Scan for the cell matching the given text and deliver its (X, Y) coordinate at center. 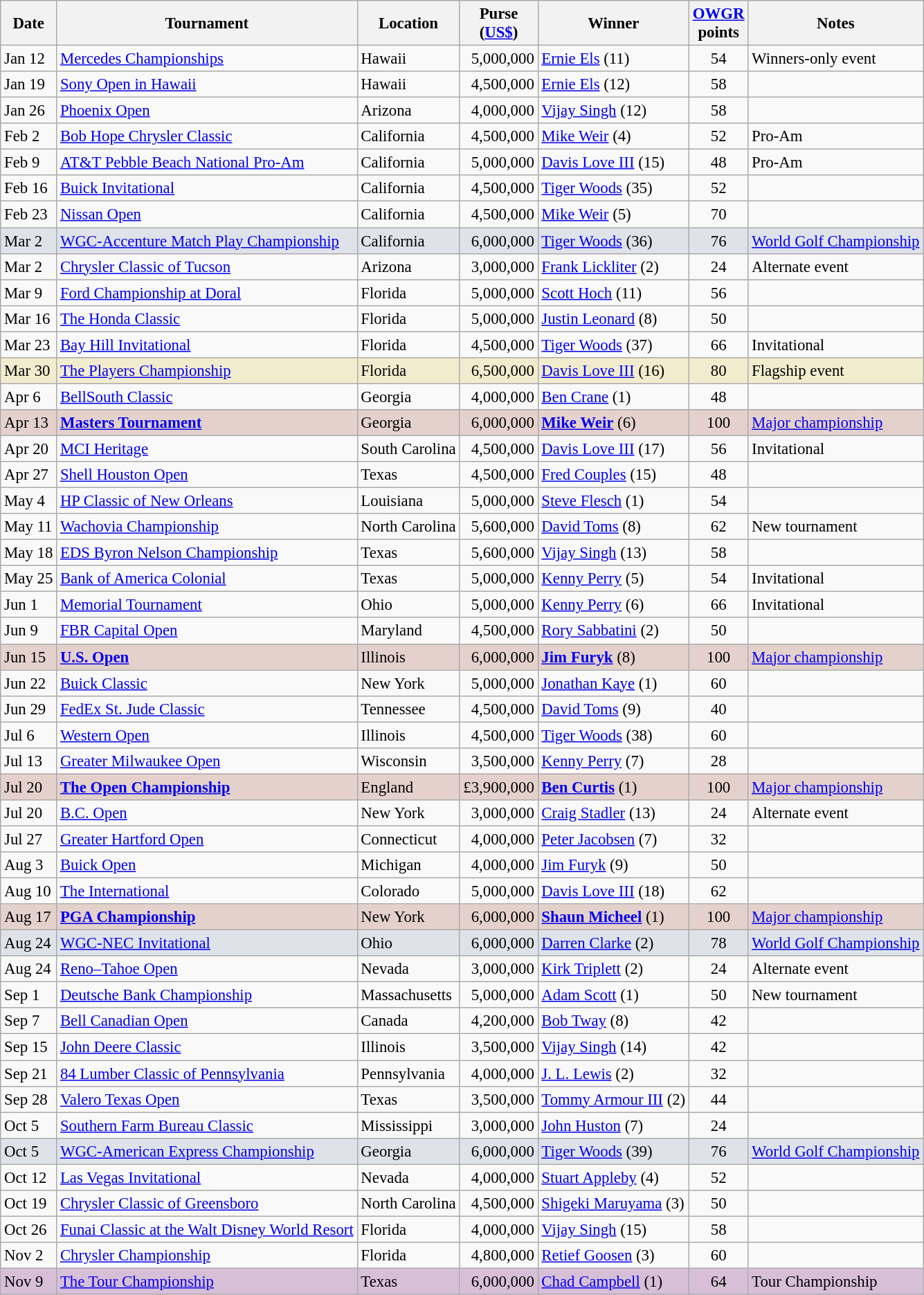
Jan 12 (29, 59)
Memorial Tournament (207, 605)
Mar 30 (29, 371)
Greater Milwaukee Open (207, 761)
Jul 13 (29, 761)
Davis Love III (15) (613, 163)
Apr 13 (29, 423)
Justin Leonard (8) (613, 318)
64 (718, 1281)
Oct 19 (29, 1204)
Davis Love III (16) (613, 371)
Connecticut (408, 839)
Tournament (207, 24)
Frank Lickliter (2) (613, 266)
Mississippi (408, 1125)
Jun 15 (29, 657)
Chrysler Championship (207, 1256)
Greater Hartford Open (207, 839)
Jun 29 (29, 709)
4,800,000 (498, 1256)
Wisconsin (408, 761)
Bob Tway (8) (613, 1021)
Jonathan Kaye (1) (613, 683)
70 (718, 215)
Mar 23 (29, 345)
Purse(US$) (498, 24)
The Players Championship (207, 371)
Jim Furyk (9) (613, 865)
Vijay Singh (12) (613, 111)
Chad Campbell (1) (613, 1281)
Deutsche Bank Championship (207, 995)
Tiger Woods (38) (613, 735)
80 (718, 371)
Ernie Els (12) (613, 84)
Western Open (207, 735)
David Toms (9) (613, 709)
Oct 12 (29, 1177)
Kenny Perry (5) (613, 579)
Tiger Woods (37) (613, 345)
Tiger Woods (39) (613, 1151)
Louisiana (408, 501)
4,200,000 (498, 1021)
Jul 6 (29, 735)
Colorado (408, 891)
Chrysler Classic of Greensboro (207, 1204)
Tiger Woods (35) (613, 189)
Funai Classic at the Walt Disney World Resort (207, 1229)
Notes (836, 24)
Feb 2 (29, 136)
The Tour Championship (207, 1281)
Darren Clarke (2) (613, 943)
Aug 17 (29, 917)
Vijay Singh (14) (613, 1047)
The Open Championship (207, 787)
Peter Jacobsen (7) (613, 839)
Bay Hill Invitational (207, 345)
Sep 21 (29, 1074)
Reno–Tahoe Open (207, 969)
Mar 16 (29, 318)
AT&T Pebble Beach National Pro-Am (207, 163)
Davis Love III (18) (613, 891)
Winners-only event (836, 59)
Location (408, 24)
England (408, 787)
Shigeki Maruyama (3) (613, 1204)
Jan 19 (29, 84)
Mar 9 (29, 293)
Stuart Appleby (4) (613, 1177)
May 11 (29, 527)
The Honda Classic (207, 318)
Sep 1 (29, 995)
Ford Championship at Doral (207, 293)
WGC-American Express Championship (207, 1151)
84 Lumber Classic of Pennsylvania (207, 1074)
Scott Hoch (11) (613, 293)
Fred Couples (15) (613, 475)
HP Classic of New Orleans (207, 501)
Las Vegas Invitational (207, 1177)
Chrysler Classic of Tucson (207, 266)
May 25 (29, 579)
78 (718, 943)
EDS Byron Nelson Championship (207, 553)
Jan 26 (29, 111)
Oct 26 (29, 1229)
WGC-NEC Invitational (207, 943)
WGC-Accenture Match Play Championship (207, 241)
Wachovia Championship (207, 527)
Flagship event (836, 371)
Jun 1 (29, 605)
44 (718, 1099)
FedEx St. Jude Classic (207, 709)
Tiger Woods (36) (613, 241)
Sep 15 (29, 1047)
Jul 27 (29, 839)
Sony Open in Hawaii (207, 84)
Rory Sabbatini (2) (613, 631)
South Carolina (408, 449)
May 4 (29, 501)
Kirk Triplett (2) (613, 969)
Maryland (408, 631)
PGA Championship (207, 917)
May 18 (29, 553)
Tour Championship (836, 1281)
Kenny Perry (7) (613, 761)
Buick Invitational (207, 189)
B.C. Open (207, 813)
Date (29, 24)
Retief Goosen (3) (613, 1256)
David Toms (8) (613, 527)
Feb 23 (29, 215)
Apr 6 (29, 397)
Sep 28 (29, 1099)
U.S. Open (207, 657)
Massachusetts (408, 995)
Sep 7 (29, 1021)
FBR Capital Open (207, 631)
The International (207, 891)
Aug 10 (29, 891)
John Huston (7) (613, 1125)
40 (718, 709)
Jim Furyk (8) (613, 657)
Aug 3 (29, 865)
Winner (613, 24)
Mercedes Championships (207, 59)
Southern Farm Bureau Classic (207, 1125)
£3,900,000 (498, 787)
Mike Weir (5) (613, 215)
Tennessee (408, 709)
Buick Classic (207, 683)
Phoenix Open (207, 111)
6,500,000 (498, 371)
28 (718, 761)
Pennsylvania (408, 1074)
Masters Tournament (207, 423)
Shaun Micheel (1) (613, 917)
Shell Houston Open (207, 475)
Ben Curtis (1) (613, 787)
OWGRpoints (718, 24)
Adam Scott (1) (613, 995)
Craig Stadler (13) (613, 813)
Apr 20 (29, 449)
Nissan Open (207, 215)
Nov 9 (29, 1281)
J. L. Lewis (2) (613, 1074)
Feb 16 (29, 189)
Ben Crane (1) (613, 397)
Vijay Singh (15) (613, 1229)
Mike Weir (4) (613, 136)
Apr 27 (29, 475)
Bank of America Colonial (207, 579)
MCI Heritage (207, 449)
Michigan (408, 865)
Valero Texas Open (207, 1099)
Bob Hope Chrysler Classic (207, 136)
Canada (408, 1021)
Feb 9 (29, 163)
Buick Open (207, 865)
Jun 22 (29, 683)
Steve Flesch (1) (613, 501)
Vijay Singh (13) (613, 553)
Kenny Perry (6) (613, 605)
Mike Weir (6) (613, 423)
John Deere Classic (207, 1047)
Jun 9 (29, 631)
BellSouth Classic (207, 397)
Tommy Armour III (2) (613, 1099)
Ernie Els (11) (613, 59)
Bell Canadian Open (207, 1021)
Nov 2 (29, 1256)
Davis Love III (17) (613, 449)
